Extract the (X, Y) coordinate from the center of the cell holding the provided text.  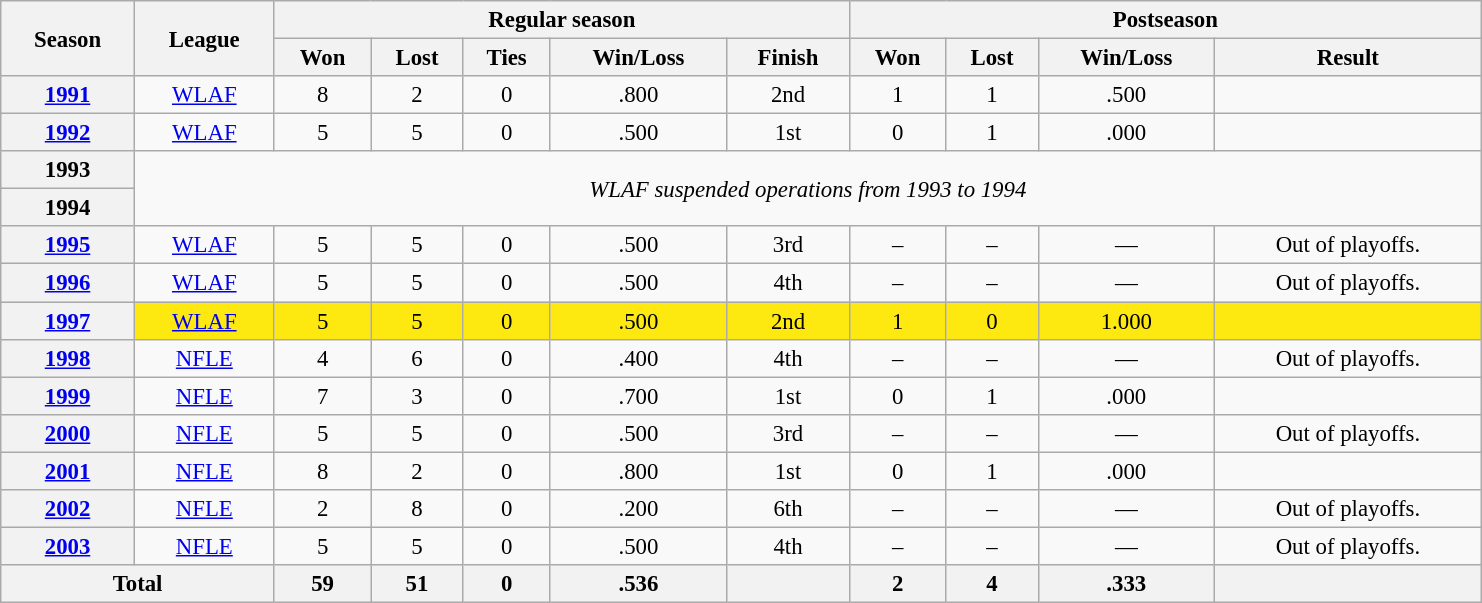
Postseason (1165, 20)
6th (788, 509)
Season (68, 38)
1991 (68, 95)
1994 (68, 208)
51 (417, 584)
.536 (638, 584)
Ties (506, 58)
1.000 (1126, 321)
3 (417, 396)
59 (322, 584)
Regular season (562, 20)
League (204, 38)
WLAF suspended operations from 1993 to 1994 (808, 188)
1993 (68, 170)
.333 (1126, 584)
1999 (68, 396)
.200 (638, 509)
Finish (788, 58)
1997 (68, 321)
Result (1348, 58)
2003 (68, 546)
7 (322, 396)
1998 (68, 358)
Total (138, 584)
2000 (68, 433)
.400 (638, 358)
6 (417, 358)
1996 (68, 283)
2002 (68, 509)
2001 (68, 471)
1995 (68, 245)
1992 (68, 133)
.700 (638, 396)
